Pinpoint the cell where the given text exists, returning its [x, y] midpoint coordinate. 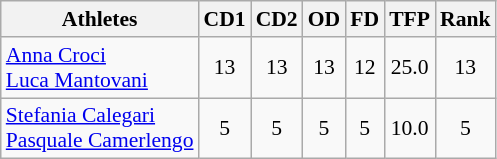
12 [364, 68]
TFP [410, 19]
25.0 [410, 68]
CD2 [277, 19]
FD [364, 19]
OD [324, 19]
Anna CrociLuca Mantovani [100, 68]
10.0 [410, 128]
Athletes [100, 19]
Rank [466, 19]
Stefania CalegariPasquale Camerlengo [100, 128]
CD1 [225, 19]
